For the text-containing cell, return its midpoint in [x, y] coordinate format. 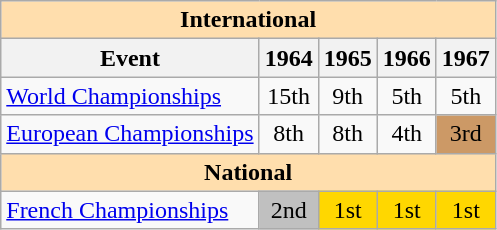
4th [406, 134]
3rd [466, 134]
International [248, 20]
World Championships [130, 96]
15th [288, 96]
Event [130, 58]
1967 [466, 58]
2nd [288, 210]
1964 [288, 58]
French Championships [130, 210]
1966 [406, 58]
1965 [348, 58]
European Championships [130, 134]
9th [348, 96]
National [248, 172]
